Provide the [x, y] coordinate of the cell's center where the given text is located.  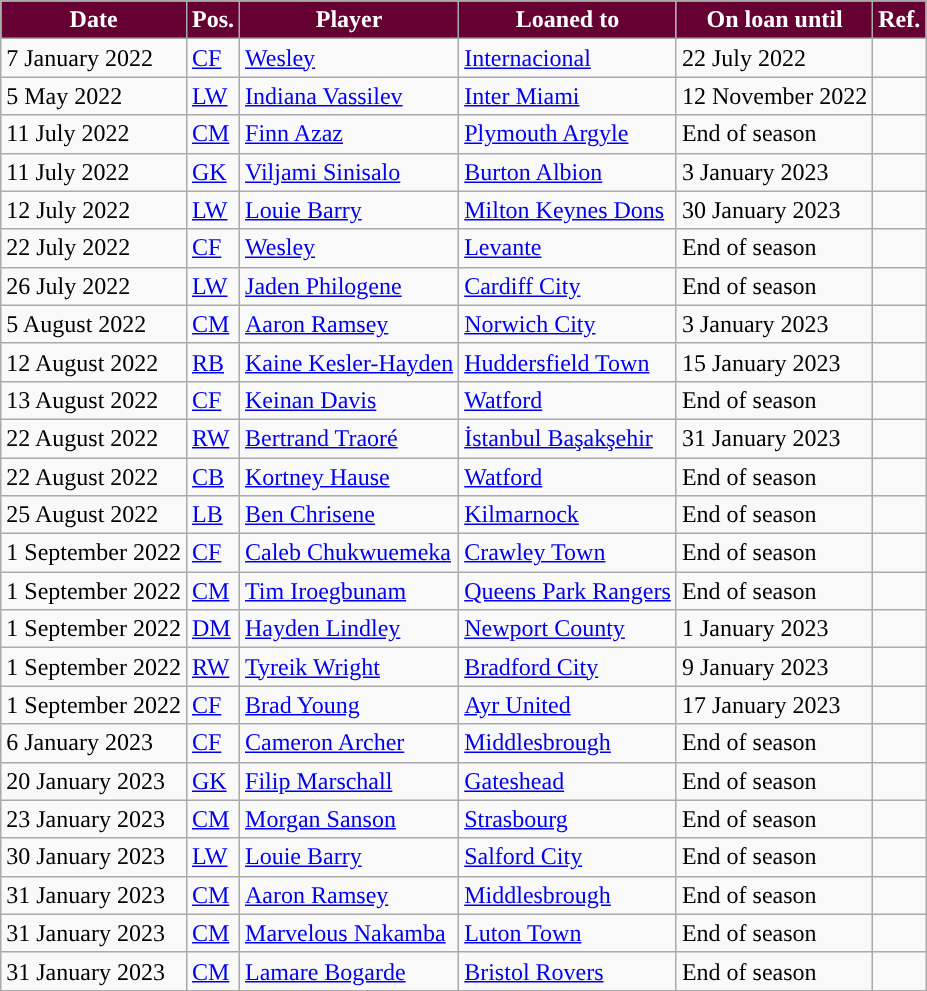
Kaine Kesler-Hayden [350, 362]
CB [212, 477]
Keinan Davis [350, 400]
26 July 2022 [94, 286]
Filip Marschall [350, 781]
Loaned to [568, 20]
Salford City [568, 857]
Caleb Chukwuemeka [350, 553]
Tyreik Wright [350, 667]
5 May 2022 [94, 96]
Ben Chrisene [350, 515]
Lamare Bogarde [350, 971]
1 January 2023 [774, 629]
Date [94, 20]
Jaden Philogene [350, 286]
RB [212, 362]
İstanbul Başakşehir [568, 438]
25 August 2022 [94, 515]
Player [350, 20]
23 January 2023 [94, 819]
9 January 2023 [774, 667]
Internacional [568, 58]
Bradford City [568, 667]
Strasbourg [568, 819]
Norwich City [568, 324]
6 January 2023 [94, 743]
17 January 2023 [774, 705]
Cameron Archer [350, 743]
5 August 2022 [94, 324]
Marvelous Nakamba [350, 933]
Ref. [900, 20]
Morgan Sanson [350, 819]
Newport County [568, 629]
Cardiff City [568, 286]
13 August 2022 [94, 400]
Bristol Rovers [568, 971]
Hayden Lindley [350, 629]
Inter Miami [568, 96]
Kilmarnock [568, 515]
15 January 2023 [774, 362]
Brad Young [350, 705]
Plymouth Argyle [568, 134]
Gateshead [568, 781]
Finn Azaz [350, 134]
Milton Keynes Dons [568, 210]
12 July 2022 [94, 210]
Levante [568, 248]
Viljami Sinisalo [350, 172]
DM [212, 629]
Ayr United [568, 705]
Kortney Hause [350, 477]
12 November 2022 [774, 96]
Indiana Vassilev [350, 96]
Huddersfield Town [568, 362]
Pos. [212, 20]
12 August 2022 [94, 362]
Queens Park Rangers [568, 591]
Luton Town [568, 933]
LB [212, 515]
On loan until [774, 20]
Burton Albion [568, 172]
Tim Iroegbunam [350, 591]
Bertrand Traoré [350, 438]
Crawley Town [568, 553]
7 January 2022 [94, 58]
20 January 2023 [94, 781]
